Search for the cell housing the specified text and yield its [X, Y] center coordinate. 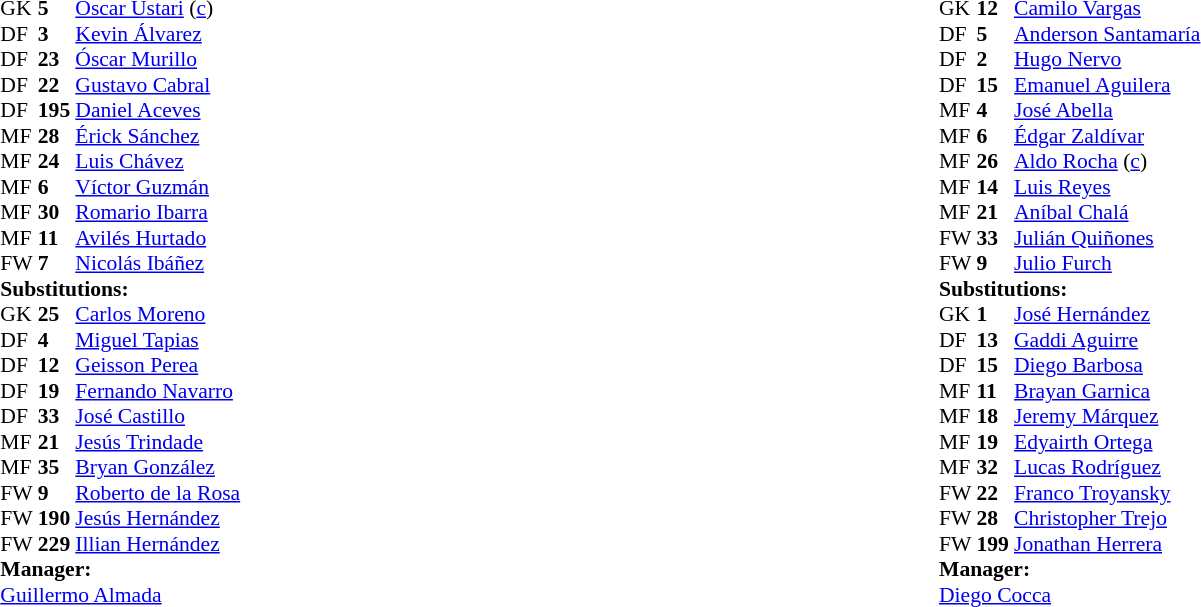
2 [996, 59]
24 [57, 161]
Jesús Trindade [158, 442]
18 [996, 417]
Édgar Zaldívar [1107, 136]
Jeremy Márquez [1107, 417]
12 [57, 365]
Kevin Álvarez [158, 34]
Fernando Navarro [158, 391]
Diego Barbosa [1107, 365]
23 [57, 59]
José Abella [1107, 111]
Anderson Santamaría [1107, 34]
Julio Furch [1107, 263]
25 [57, 315]
Franco Troyansky [1107, 493]
Christopher Trejo [1107, 519]
Illian Hernández [158, 544]
Víctor Guzmán [158, 187]
José Hernández [1107, 315]
Luis Reyes [1107, 187]
3 [57, 34]
Julián Quiñones [1107, 238]
Hugo Nervo [1107, 59]
Avilés Hurtado [158, 238]
30 [57, 213]
1 [996, 315]
Jesús Hernández [158, 519]
Edyairth Ortega [1107, 442]
Romario Ibarra [158, 213]
190 [57, 519]
13 [996, 340]
José Castillo [158, 417]
Nicolás Ibáñez [158, 263]
Emanuel Aguilera [1107, 85]
229 [57, 544]
Lucas Rodríguez [1107, 467]
Aldo Rocha (c) [1107, 161]
199 [996, 544]
35 [57, 467]
Carlos Moreno [158, 315]
7 [57, 263]
Brayan Garnica [1107, 391]
Óscar Murillo [158, 59]
5 [996, 34]
Luis Chávez [158, 161]
14 [996, 187]
195 [57, 111]
Geisson Perea [158, 365]
Érick Sánchez [158, 136]
Roberto de la Rosa [158, 493]
Bryan González [158, 467]
Jonathan Herrera [1107, 544]
Gustavo Cabral [158, 85]
Miguel Tapias [158, 340]
26 [996, 161]
32 [996, 467]
Daniel Aceves [158, 111]
Aníbal Chalá [1107, 213]
Gaddi Aguirre [1107, 340]
